Return the (X, Y) coordinate for the center point of the cell that contains the specified text.  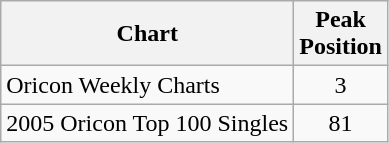
81 (341, 123)
3 (341, 85)
PeakPosition (341, 34)
2005 Oricon Top 100 Singles (148, 123)
Oricon Weekly Charts (148, 85)
Chart (148, 34)
